Scan for the cell matching the given text and deliver its (x, y) coordinate at center. 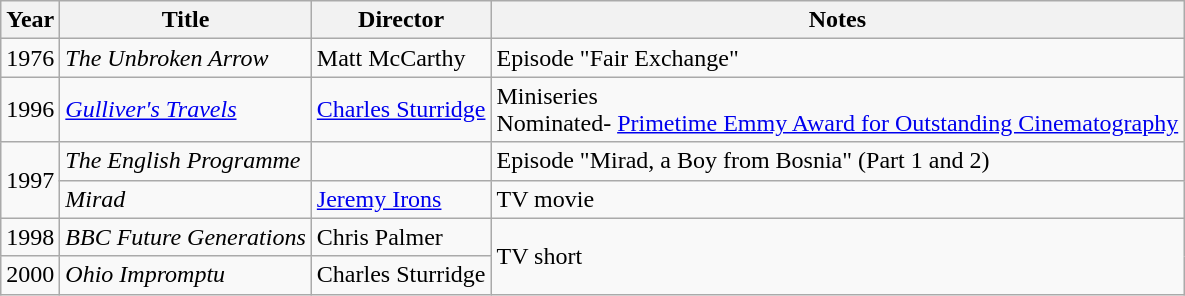
Mirad (186, 199)
Jeremy Irons (401, 199)
Matt McCarthy (401, 58)
BBC Future Generations (186, 237)
1996 (30, 110)
Notes (838, 20)
Year (30, 20)
1976 (30, 58)
Director (401, 20)
Episode "Mirad, a Boy from Bosnia" (Part 1 and 2) (838, 161)
TV movie (838, 199)
Chris Palmer (401, 237)
TV short (838, 256)
1997 (30, 180)
Title (186, 20)
MiniseriesNominated- Primetime Emmy Award for Outstanding Cinematography (838, 110)
The Unbroken Arrow (186, 58)
Ohio Impromptu (186, 275)
Episode "Fair Exchange" (838, 58)
1998 (30, 237)
Gulliver's Travels (186, 110)
2000 (30, 275)
The English Programme (186, 161)
